Return (x, y) of the center of cell containing provided text 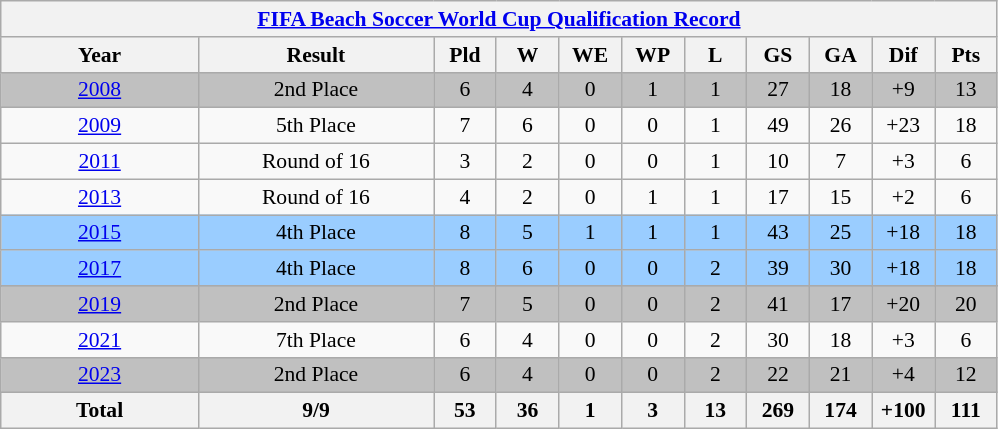
GS (778, 55)
7th Place (316, 340)
2008 (100, 90)
Dif (904, 55)
Year (100, 55)
+20 (904, 304)
15 (840, 197)
Total (100, 411)
22 (778, 375)
Pts (966, 55)
21 (840, 375)
2023 (100, 375)
WP (652, 55)
Result (316, 55)
39 (778, 269)
25 (840, 233)
174 (840, 411)
L (716, 55)
2019 (100, 304)
111 (966, 411)
41 (778, 304)
9/9 (316, 411)
2021 (100, 340)
5th Place (316, 126)
2017 (100, 269)
GA (840, 55)
2009 (100, 126)
49 (778, 126)
Pld (466, 55)
36 (528, 411)
43 (778, 233)
+100 (904, 411)
2015 (100, 233)
26 (840, 126)
2013 (100, 197)
+4 (904, 375)
+23 (904, 126)
10 (778, 162)
27 (778, 90)
2011 (100, 162)
+2 (904, 197)
W (528, 55)
53 (466, 411)
269 (778, 411)
FIFA Beach Soccer World Cup Qualification Record (499, 19)
WE (590, 55)
+9 (904, 90)
20 (966, 304)
12 (966, 375)
